Scan for the cell matching the given text and deliver its (X, Y) coordinate at center. 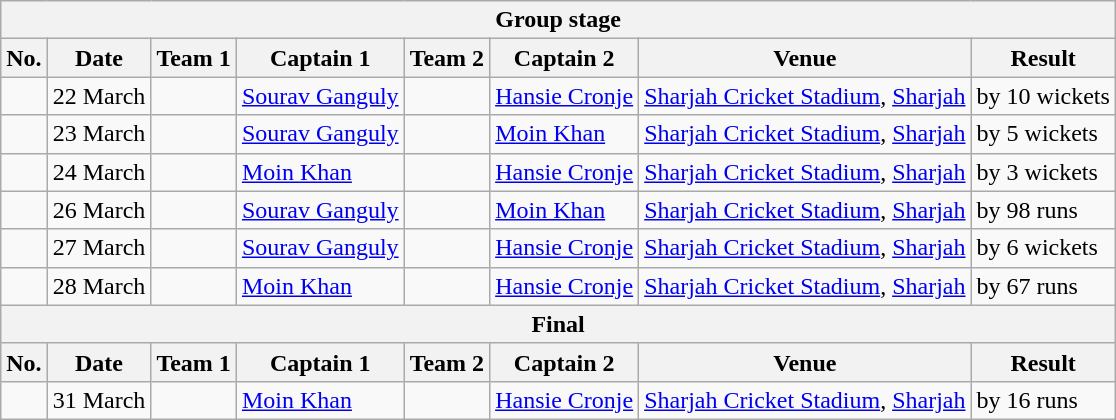
Final (558, 324)
Group stage (558, 20)
by 10 wickets (1043, 96)
24 March (99, 172)
by 3 wickets (1043, 172)
by 6 wickets (1043, 248)
27 March (99, 248)
31 March (99, 400)
23 March (99, 134)
by 67 runs (1043, 286)
28 March (99, 286)
by 16 runs (1043, 400)
by 98 runs (1043, 210)
by 5 wickets (1043, 134)
22 March (99, 96)
26 March (99, 210)
